Output the [x, y] coordinate of the center of the cell containing the given text.  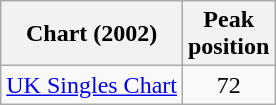
UK Singles Chart [92, 85]
Chart (2002) [92, 34]
72 [228, 85]
Peakposition [228, 34]
